Detect which cell encompasses the target text, then output its (X, Y) center coordinate. 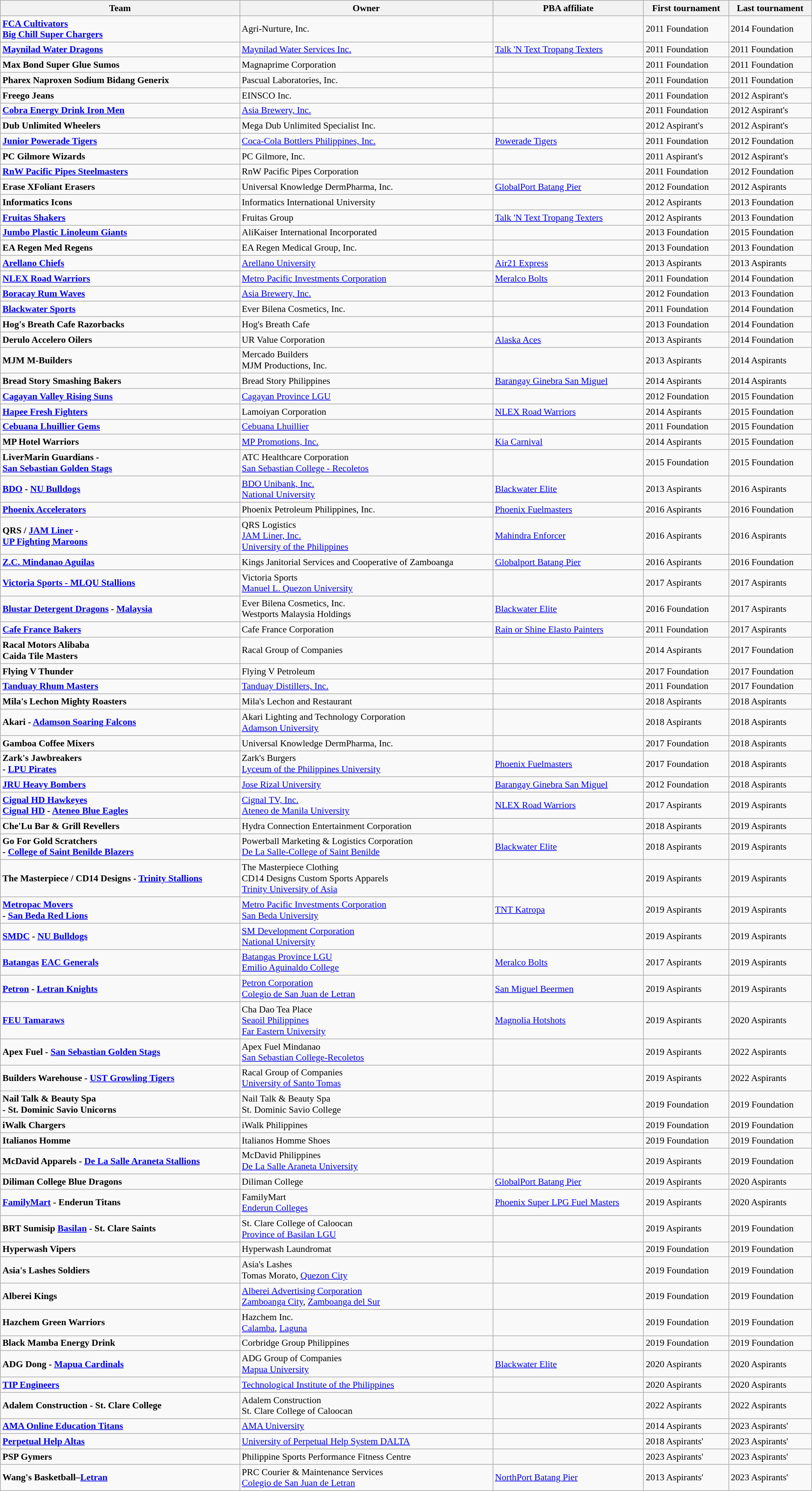
Adalem Construction St. Clare College of Caloocan (367, 1405)
Cafe France Bakers (120, 630)
Perpetual Help Altas (120, 1442)
Victoria Sports Manuel L. Quezon University (367, 583)
Metropac Movers - San Beda Red Lions (120, 910)
Metro Pacific Investments Corporation (367, 278)
Philippine Sports Performance Fitness Centre (367, 1457)
EA Regen Med Regens (120, 248)
Pharex Naproxen Sodium Bidang Generix (120, 80)
Apex Fuel - San Sebastian Golden Stags (120, 1052)
QRS / JAM Liner - UP Fighting Maroons (120, 536)
Cignal TV, Inc. Ateneo de Manila University (367, 805)
Bread Story Smashing Bakers (120, 381)
Alberei Advertising Corporation Zamboanga City, Zamboanga del Sur (367, 1296)
RnW Pacific Pipes Corporation (367, 172)
Pascual Laboratories, Inc. (367, 80)
First tournament (686, 8)
FamilyMart Enderun Colleges (367, 1202)
The Masterpiece Clothing CD14 Designs Custom Sports Apparels Trinity University of Asia (367, 878)
Phoenix Super LPG Fuel Masters (568, 1202)
Diliman College (367, 1182)
Builders Warehouse - UST Growling Tigers (120, 1078)
Alberei Kings (120, 1296)
QRS Logistics JAM Liner, Inc. University of the Philippines (367, 536)
Junior Powerade Tigers (120, 141)
Max Bond Super Glue Sumos (120, 65)
St. Clare College of Caloocan Province of Basilan LGU (367, 1229)
Go For Gold Scratchers - College of Saint Benilde Blazers (120, 847)
FCA Cultivators Big Chill Super Chargers (120, 29)
2018 Aspirants' (686, 1442)
Air21 Express (568, 263)
Alaska Aces (568, 340)
ADG Dong - Mapua Cardinals (120, 1364)
Boracay Rum Waves (120, 294)
Mila's Lechon and Restaurant (367, 702)
Hazchem Inc. Calamba, Laguna (367, 1322)
Nail Talk & Beauty Spa St. Dominic Savio College (367, 1105)
Nail Talk & Beauty Spa - St. Dominic Savio Unicorns (120, 1105)
Flying V Thunder (120, 671)
Apex Fuel Mindanao San Sebastian College-Recoletos (367, 1052)
Powerade Tigers (568, 141)
The Masterpiece / CD14 Designs - Trinity Stallions (120, 878)
Tanduay Distillers, Inc. (367, 686)
Wang's Basketball–Letran (120, 1477)
Cagayan Valley Rising Suns (120, 396)
Racal Group of Companies (367, 650)
Racal Group of Companies University of Santo Tomas (367, 1078)
Erase XFoliant Erasers (120, 187)
LiverMarin Guardians - San Sebastian Golden Stags (120, 463)
Metro Pacific Investments Corporation San Beda University (367, 910)
Kings Janitorial Services and Cooperative of Zamboanga (367, 562)
Zark's Jawbreakers - LPU Pirates (120, 763)
Informatics Icons (120, 202)
Hyperwash Laundromat (367, 1249)
Tanduay Rhum Masters (120, 686)
Petron - Letran Knights (120, 989)
Lamoiyan Corporation (367, 412)
iWalk Philippines (367, 1125)
Hog's Breath Cafe (367, 324)
NorthPort Batang Pier (568, 1477)
Fruitas Shakers (120, 218)
Magnolia Hotshots (568, 1021)
Last tournament (770, 8)
Mahindra Enforcer (568, 536)
BDO - NU Bulldogs (120, 489)
Cobra Energy Drink Iron Men (120, 111)
MP Promotions, Inc. (367, 442)
Maynilad Water Dragons (120, 50)
Freego Jeans (120, 96)
Petron Corporation Colegio de San Juan de Letran (367, 989)
Akari - Adamson Soaring Falcons (120, 722)
PRC Courier & Maintenance Services Colegio de San Juan de Letran (367, 1477)
FamilyMart - Enderun Titans (120, 1202)
Asia's Lashes Tomas Morato, Quezon City (367, 1270)
Rain or Shine Elasto Painters (568, 630)
Diliman College Blue Dragons (120, 1182)
JRU Heavy Bombers (120, 785)
San Miguel Beermen (568, 989)
2013 Aspirants' (686, 1477)
Akari Lighting and Technology Corporation Adamson University (367, 722)
Dub Unlimited Wheelers (120, 126)
Italianos Homme Shoes (367, 1141)
2011 Aspirant's (686, 156)
McDavid Apparels - De La Salle Araneta Stallions (120, 1161)
SMDC - NU Bulldogs (120, 937)
Zark's Burgers Lyceum of the Philippines University (367, 763)
Fruitas Group (367, 218)
ADG Group of Companies Mapua University (367, 1364)
Hapee Fresh Fighters (120, 412)
Cagayan Province LGU (367, 396)
Coca-Cola Bottlers Philippines, Inc. (367, 141)
FEU Tamaraws (120, 1021)
Flying V Petroleum (367, 671)
Cignal HD Hawkeyes Cignal HD - Ateneo Blue Eagles (120, 805)
BRT Sumisip Basilan - St. Clare Saints (120, 1229)
ATC Healthcare Corporation San Sebastian College - Recoletos (367, 463)
Technological Institute of the Philippines (367, 1385)
Cafe France Corporation (367, 630)
AMA University (367, 1426)
Mila's Lechon Mighty Roasters (120, 702)
AMA Online Education Titans (120, 1426)
Phoenix Petroleum Philippines, Inc. (367, 510)
Racal Motors Alibaba Caida Tile Masters (120, 650)
Owner (367, 8)
Arellano Chiefs (120, 263)
Kia Carnival (568, 442)
Derulo Accelero Oilers (120, 340)
Blackwater Sports (120, 309)
Hydra Connection Entertainment Corporation (367, 826)
Ever Bilena Cosmetics, Inc. (367, 309)
Cebuana Lhuillier (367, 427)
EINSCO Inc. (367, 96)
Z.C. Mindanao Aguilas (120, 562)
Hog's Breath Cafe Razorbacks (120, 324)
PBA affiliate (568, 8)
Hyperwash Vipers (120, 1249)
Jumbo Plastic Linoleum Giants (120, 233)
University of Perpetual Help System DALTA (367, 1442)
Informatics International University (367, 202)
Batangas Province LGU Emilio Aguinaldo College (367, 962)
Mega Dub Unlimited Specialist Inc. (367, 126)
Phoenix Accelerators (120, 510)
Agri-Nurture, Inc. (367, 29)
Black Mamba Energy Drink (120, 1343)
RnW Pacific Pipes Steelmasters (120, 172)
PC Gilmore Wizards (120, 156)
iWalk Chargers (120, 1125)
Italianos Homme (120, 1141)
MP Hotel Warriors (120, 442)
TNT Katropa (568, 910)
MJM M-Builders (120, 360)
Blustar Detergent Dragons - Malaysia (120, 609)
TIP Engineers (120, 1385)
Jose Rizal University (367, 785)
Bread Story Philippines (367, 381)
Mercado Builders MJM Productions, Inc. (367, 360)
Corbridge Group Philippines (367, 1343)
McDavid Philippines De La Salle Araneta University (367, 1161)
PC Gilmore, Inc. (367, 156)
Maynilad Water Services Inc. (367, 50)
Powerball Marketing & Logistics Corporation De La Salle-College of Saint Benilde (367, 847)
Adalem Construction - St. Clare College (120, 1405)
Batangas EAC Generals (120, 962)
Team (120, 8)
Che'Lu Bar & Grill Revellers (120, 826)
Cha Dao Tea Place Seaoil Philippines Far Eastern University (367, 1021)
UR Value Corporation (367, 340)
Asia's Lashes Soldiers (120, 1270)
Hazchem Green Warriors (120, 1322)
PSP Gymers (120, 1457)
Cebuana Lhuillier Gems (120, 427)
Ever Bilena Cosmetics, Inc. Westports Malaysia Holdings (367, 609)
Arellano University (367, 263)
BDO Unibank, Inc. National University (367, 489)
AliKaiser International Incorporated (367, 233)
Gamboa Coffee Mixers (120, 743)
Magnaprime Corporation (367, 65)
Globalport Batang Pier (568, 562)
SM Development Corporation National University (367, 937)
Victoria Sports - MLQU Stallions (120, 583)
EA Regen Medical Group, Inc. (367, 248)
